Capture the cell that displays the provided text and extract its (x, y) central coordinate. 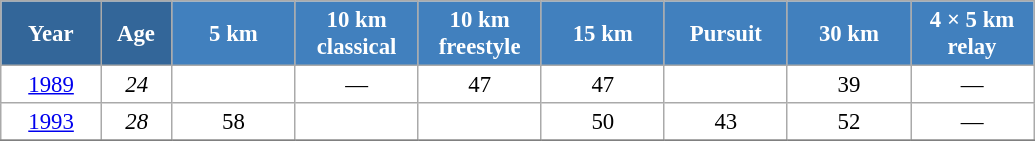
5 km (234, 34)
30 km (848, 34)
4 × 5 km relay (972, 34)
10 km classical (356, 34)
15 km (602, 34)
Year (52, 34)
10 km freestyle (480, 34)
43 (726, 122)
1993 (52, 122)
39 (848, 85)
58 (234, 122)
24 (136, 85)
52 (848, 122)
28 (136, 122)
Pursuit (726, 34)
1989 (52, 85)
Age (136, 34)
50 (602, 122)
